Detect which cell encompasses the target text, then output its (X, Y) center coordinate. 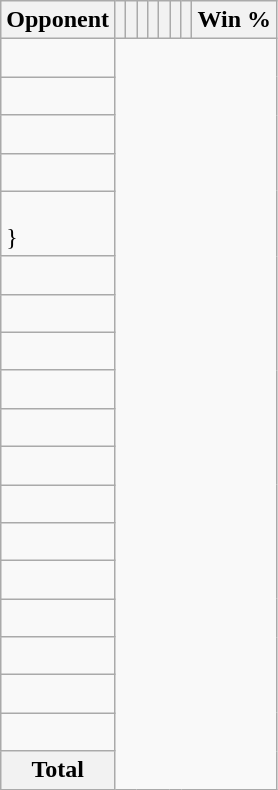
Total (58, 770)
Opponent (58, 20)
Win % (234, 20)
} (58, 224)
